Pinpoint the cell where the given text exists, returning its [x, y] midpoint coordinate. 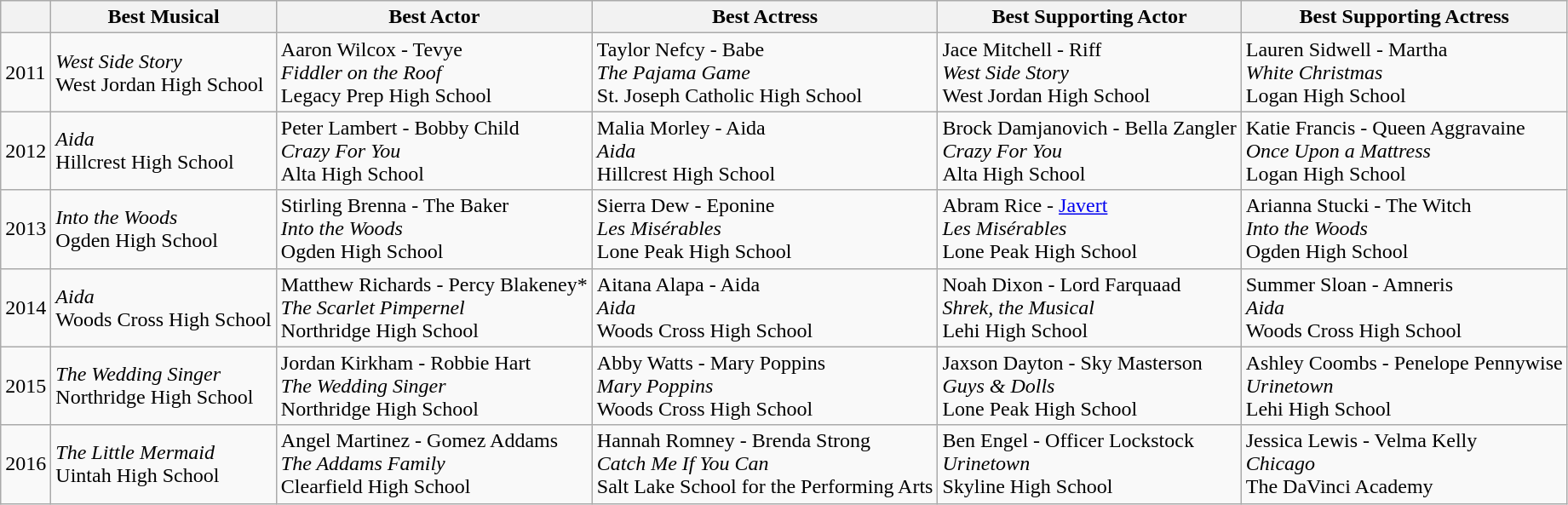
Into the WoodsOgden High School [164, 229]
Katie Francis - Queen AggravaineOnce Upon a MattressLogan High School [1404, 151]
2014 [26, 307]
AidaHillcrest High School [164, 151]
2015 [26, 386]
Noah Dixon - Lord FarquaadShrek, the MusicalLehi High School [1089, 307]
Ben Engel - Officer LockstockUrinetownSkyline High School [1089, 464]
West Side StoryWest Jordan High School [164, 72]
Best Supporting Actress [1404, 17]
Jordan Kirkham - Robbie HartThe Wedding SingerNorthridge High School [434, 386]
The Wedding SingerNorthridge High School [164, 386]
2016 [26, 464]
Aaron Wilcox - TevyeFiddler on the RoofLegacy Prep High School [434, 72]
Angel Martinez - Gomez AddamsThe Addams FamilyClearfield High School [434, 464]
Sierra Dew - EponineLes MisérablesLone Peak High School [765, 229]
Ashley Coombs - Penelope PennywiseUrinetownLehi High School [1404, 386]
Matthew Richards - Percy Blakeney*The Scarlet PimpernelNorthridge High School [434, 307]
Jaxson Dayton - Sky MastersonGuys & DollsLone Peak High School [1089, 386]
Arianna Stucki - The WitchInto the WoodsOgden High School [1404, 229]
Peter Lambert - Bobby ChildCrazy For YouAlta High School [434, 151]
Summer Sloan - AmnerisAidaWoods Cross High School [1404, 307]
Hannah Romney - Brenda StrongCatch Me If You CanSalt Lake School for the Performing Arts [765, 464]
Malia Morley - AidaAidaHillcrest High School [765, 151]
AidaWoods Cross High School [164, 307]
Stirling Brenna - The BakerInto the WoodsOgden High School [434, 229]
Taylor Nefcy - BabeThe Pajama GameSt. Joseph Catholic High School [765, 72]
Jace Mitchell - RiffWest Side StoryWest Jordan High School [1089, 72]
Best Musical [164, 17]
Best Actress [765, 17]
2012 [26, 151]
Brock Damjanovich - Bella ZanglerCrazy For YouAlta High School [1089, 151]
Jessica Lewis - Velma KellyChicagoThe DaVinci Academy [1404, 464]
Abby Watts - Mary PoppinsMary PoppinsWoods Cross High School [765, 386]
Abram Rice - JavertLes MisérablesLone Peak High School [1089, 229]
2013 [26, 229]
2011 [26, 72]
Best Actor [434, 17]
Best Supporting Actor [1089, 17]
Lauren Sidwell - MarthaWhite ChristmasLogan High School [1404, 72]
The Little MermaidUintah High School [164, 464]
Aitana Alapa - AidaAidaWoods Cross High School [765, 307]
